Determine the [X, Y] coordinate at the center of the cell enclosing the given text.  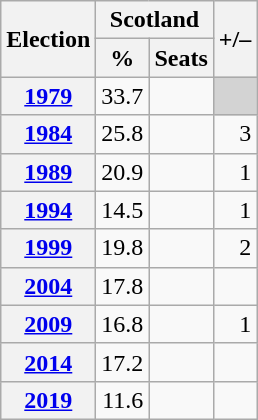
2019 [48, 400]
3 [234, 134]
33.7 [122, 96]
1979 [48, 96]
% [122, 58]
16.8 [122, 324]
2014 [48, 362]
25.8 [122, 134]
17.2 [122, 362]
Election [48, 39]
1989 [48, 172]
Scotland [154, 20]
+/– [234, 39]
1994 [48, 210]
Seats [181, 58]
17.8 [122, 286]
2009 [48, 324]
2 [234, 248]
1984 [48, 134]
2004 [48, 286]
11.6 [122, 400]
1999 [48, 248]
19.8 [122, 248]
20.9 [122, 172]
14.5 [122, 210]
